Locate the cell with the specified text and output its (X, Y) center coordinate. 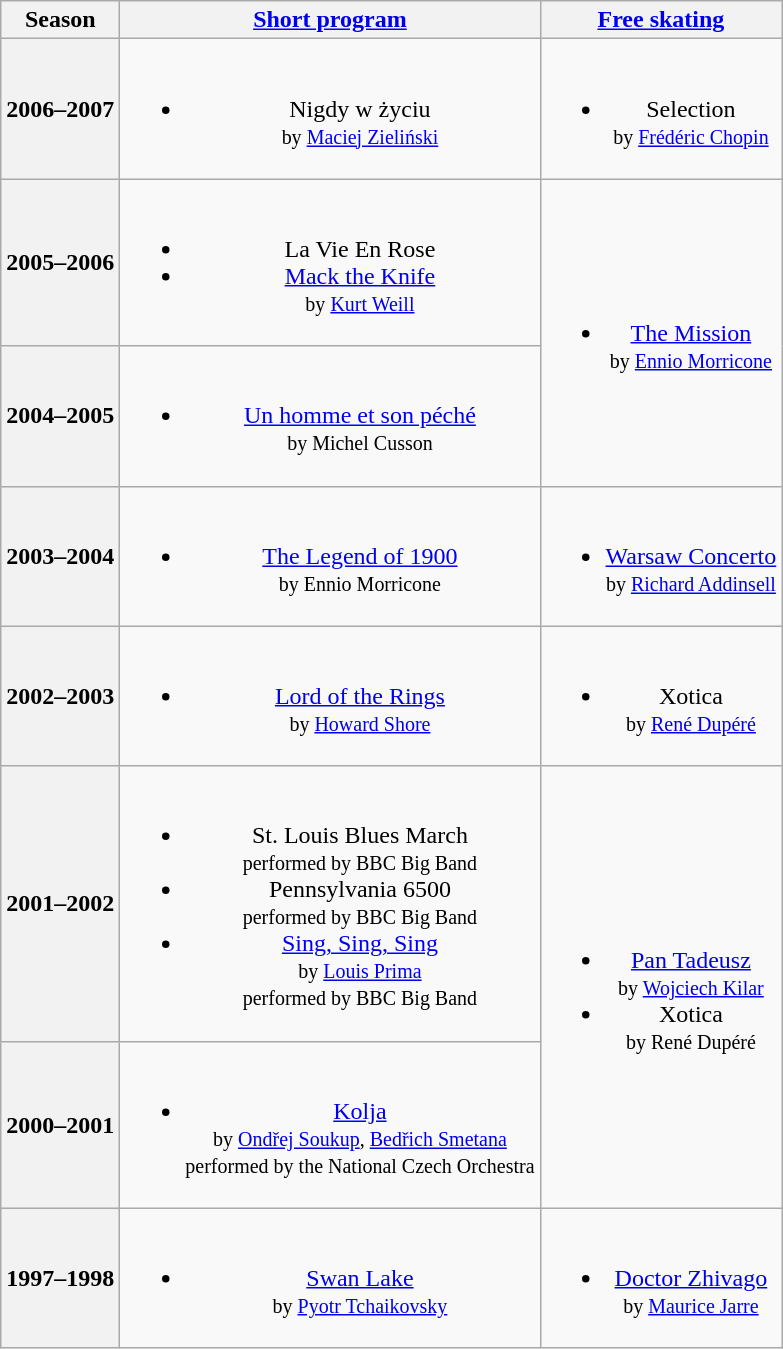
2004–2005 (60, 416)
2002–2003 (60, 696)
The Legend of 1900 by Ennio Morricone (330, 556)
Free skating (661, 20)
St. Louis Blues March performed by BBC Big Band Pennsylvania 6500 performed by BBC Big Band Sing, Sing, Sing by Louis Prima performed by BBC Big Band (330, 904)
Pan Tadeusz by Wojciech Kilar Xotica by René Dupéré (661, 987)
Nigdy w życiu by Maciej Zieliński (330, 109)
2001–2002 (60, 904)
1997–1998 (60, 1278)
Season (60, 20)
2000–2001 (60, 1124)
Swan Lake by Pyotr Tchaikovsky (330, 1278)
2003–2004 (60, 556)
Selection by Frédéric Chopin (661, 109)
The Mission by Ennio Morricone (661, 332)
La Vie En RoseMack the Knife by Kurt Weill (330, 262)
Warsaw Concerto by Richard Addinsell (661, 556)
Xotica by René Dupéré (661, 696)
Lord of the Rings by Howard Shore (330, 696)
Short program (330, 20)
2006–2007 (60, 109)
Un homme et son péché by Michel Cusson (330, 416)
Doctor Zhivago by Maurice Jarre (661, 1278)
2005–2006 (60, 262)
Kolja by Ondřej Soukup, Bedřich Smetana performed by the National Czech Orchestra (330, 1124)
